Return [X, Y] of the center of cell containing provided text 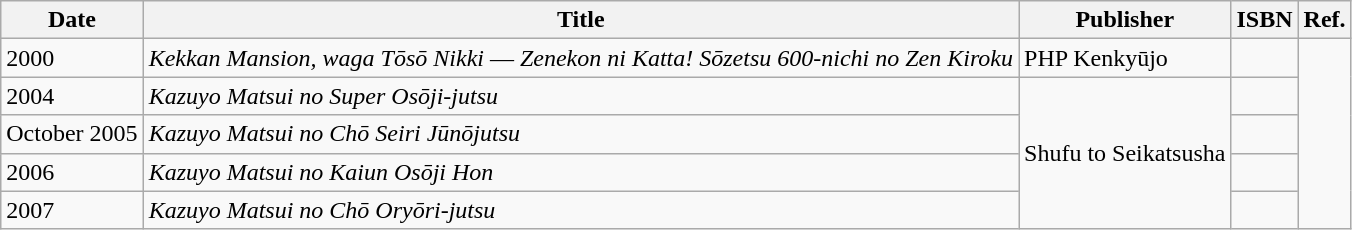
Kazuyo Matsui no Kaiun Osōji Hon [580, 172]
October 2005 [72, 134]
2000 [72, 58]
2006 [72, 172]
Shufu to Seikatsusha [1125, 153]
PHP Kenkyūjo [1125, 58]
Kazuyo Matsui no Super Osōji-jutsu [580, 96]
Date [72, 20]
2004 [72, 96]
Kekkan Mansion, waga Tōsō Nikki ― Zenekon ni Katta! Sōzetsu 600-nichi no Zen Kiroku [580, 58]
Ref. [1324, 20]
ISBN [1264, 20]
2007 [72, 210]
Kazuyo Matsui no Chō Seiri Jūnōjutsu [580, 134]
Kazuyo Matsui no Chō Oryōri-jutsu [580, 210]
Publisher [1125, 20]
Title [580, 20]
